Search for the cell housing the specified text and yield its (X, Y) center coordinate. 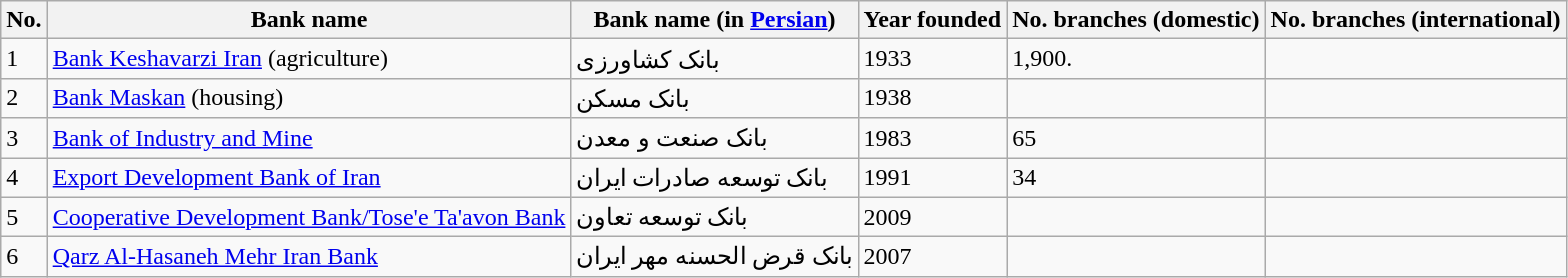
1983 (932, 138)
1991 (932, 178)
بانک قرض الحسنه مهر ایران (714, 257)
No. branches (international) (1416, 20)
Bank name (309, 20)
6 (24, 257)
Cooperative Development Bank/Tose'e Ta'avon Bank (309, 217)
No. (24, 20)
2007 (932, 257)
بانک توسعه صادرات ايران (714, 178)
Bank of Industry and Mine (309, 138)
بانک کشاورزی (714, 59)
1 (24, 59)
بانک مسکن (714, 98)
بانک صنعت و معدن (714, 138)
Bank Maskan (housing) (309, 98)
No. branches (domestic) (1136, 20)
65 (1136, 138)
2009 (932, 217)
1,900. (1136, 59)
Bank Keshavarzi Iran (agriculture) (309, 59)
5 (24, 217)
بانک توسعه تعاون (714, 217)
3 (24, 138)
Qarz Al-Hasaneh Mehr Iran Bank (309, 257)
34 (1136, 178)
2 (24, 98)
1933 (932, 59)
Export Development Bank of Iran (309, 178)
Year founded (932, 20)
4 (24, 178)
Bank name (in Persian) (714, 20)
1938 (932, 98)
